For the text-containing cell, return its midpoint in (x, y) coordinate format. 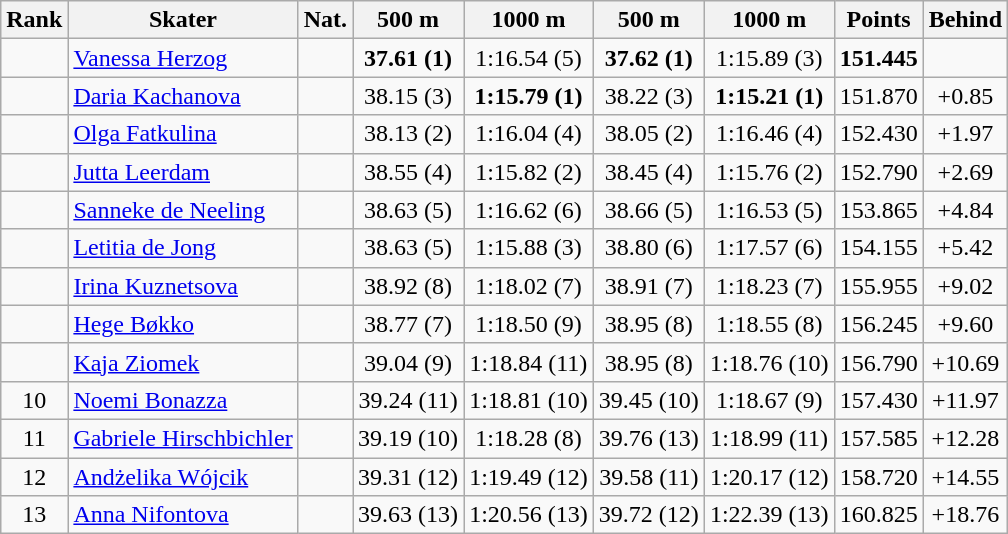
1:15.79 (1) (529, 96)
1:18.81 (10) (529, 400)
160.825 (878, 515)
+11.97 (965, 400)
13 (34, 515)
Olga Fatkulina (183, 134)
39.76 (13) (648, 438)
39.45 (10) (648, 400)
38.77 (7) (408, 324)
11 (34, 438)
Jutta Leerdam (183, 172)
157.585 (878, 438)
1:18.67 (9) (769, 400)
1:17.57 (6) (769, 248)
38.91 (7) (648, 286)
Irina Kuznetsova (183, 286)
+10.69 (965, 362)
Andżelika Wójcik (183, 477)
+14.55 (965, 477)
1:19.49 (12) (529, 477)
38.05 (2) (648, 134)
Sanneke de Neeling (183, 210)
+4.84 (965, 210)
1:18.02 (7) (529, 286)
1:20.17 (12) (769, 477)
12 (34, 477)
1:15.76 (2) (769, 172)
1:20.56 (13) (529, 515)
+2.69 (965, 172)
Noemi Bonazza (183, 400)
39.58 (11) (648, 477)
1:16.53 (5) (769, 210)
1:15.82 (2) (529, 172)
+1.97 (965, 134)
Kaja Ziomek (183, 362)
1:15.21 (1) (769, 96)
Anna Nifontova (183, 515)
1:18.99 (11) (769, 438)
156.790 (878, 362)
39.72 (12) (648, 515)
+9.02 (965, 286)
38.92 (8) (408, 286)
Rank (34, 20)
155.955 (878, 286)
Points (878, 20)
1:22.39 (13) (769, 515)
1:18.50 (9) (529, 324)
38.15 (3) (408, 96)
39.19 (10) (408, 438)
1:18.84 (11) (529, 362)
151.445 (878, 58)
153.865 (878, 210)
1:15.88 (3) (529, 248)
39.24 (11) (408, 400)
38.66 (5) (648, 210)
156.245 (878, 324)
38.80 (6) (648, 248)
154.155 (878, 248)
+5.42 (965, 248)
39.04 (9) (408, 362)
37.61 (1) (408, 58)
10 (34, 400)
+18.76 (965, 515)
Nat. (325, 20)
38.13 (2) (408, 134)
152.790 (878, 172)
39.63 (13) (408, 515)
38.45 (4) (648, 172)
Letitia de Jong (183, 248)
151.870 (878, 96)
Hege Bøkko (183, 324)
38.22 (3) (648, 96)
1:18.55 (8) (769, 324)
38.55 (4) (408, 172)
152.430 (878, 134)
Gabriele Hirschbichler (183, 438)
1:16.46 (4) (769, 134)
+9.60 (965, 324)
1:18.28 (8) (529, 438)
1:18.76 (10) (769, 362)
Behind (965, 20)
1:18.23 (7) (769, 286)
157.430 (878, 400)
158.720 (878, 477)
1:16.62 (6) (529, 210)
+0.85 (965, 96)
1:16.54 (5) (529, 58)
Skater (183, 20)
+12.28 (965, 438)
39.31 (12) (408, 477)
37.62 (1) (648, 58)
1:16.04 (4) (529, 134)
1:15.89 (3) (769, 58)
Vanessa Herzog (183, 58)
Daria Kachanova (183, 96)
